Determine the [x, y] coordinate at the center of the cell enclosing the given text.  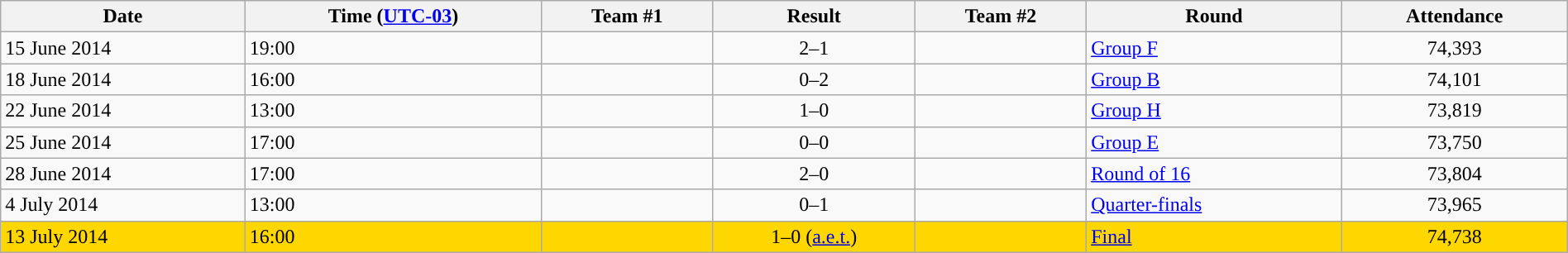
Team #1 [627, 17]
25 June 2014 [123, 142]
73,804 [1454, 174]
Attendance [1454, 17]
Final [1214, 236]
13 July 2014 [123, 236]
22 June 2014 [123, 111]
Round [1214, 17]
Quarter-finals [1214, 205]
73,819 [1454, 111]
1–0 [814, 111]
74,101 [1454, 79]
Result [814, 17]
15 June 2014 [123, 48]
Group H [1214, 111]
0–1 [814, 205]
1–0 (a.e.t.) [814, 236]
28 June 2014 [123, 174]
Group F [1214, 48]
0–0 [814, 142]
73,750 [1454, 142]
0–2 [814, 79]
73,965 [1454, 205]
4 July 2014 [123, 205]
Round of 16 [1214, 174]
Group B [1214, 79]
74,738 [1454, 236]
74,393 [1454, 48]
2–0 [814, 174]
Date [123, 17]
18 June 2014 [123, 79]
Team #2 [1001, 17]
Time (UTC-03) [393, 17]
Group E [1214, 142]
2–1 [814, 48]
19:00 [393, 48]
